Identify which cell holds the provided text, then report its (X, Y) central coordinate. 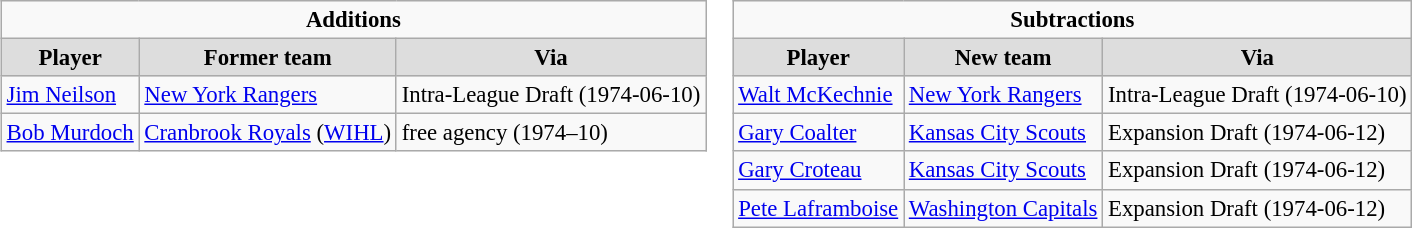
Former team (268, 58)
Walt McKechnie (818, 95)
Gary Coalter (818, 133)
Gary Croteau (818, 170)
free agency (1974–10) (550, 133)
Cranbrook Royals (WIHL) (268, 133)
New team (1004, 58)
Additions (353, 20)
Subtractions (1072, 20)
Jim Neilson (70, 95)
Washington Capitals (1004, 208)
Bob Murdoch (70, 133)
Pete Laframboise (818, 208)
